Identify which cell holds the provided text, then report its (X, Y) central coordinate. 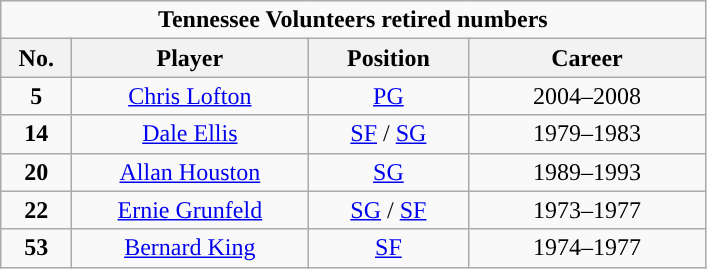
2004–2008 (587, 96)
SF / SG (388, 134)
PG (388, 96)
Player (190, 58)
Position (388, 58)
SG (388, 172)
SG / SF (388, 210)
1974–1977 (587, 248)
20 (36, 172)
1989–1993 (587, 172)
Career (587, 58)
SF (388, 248)
53 (36, 248)
No. (36, 58)
5 (36, 96)
Chris Lofton (190, 96)
Bernard King (190, 248)
22 (36, 210)
Tennessee Volunteers retired numbers (353, 20)
Dale Ellis (190, 134)
Ernie Grunfeld (190, 210)
Allan Houston (190, 172)
1979–1983 (587, 134)
1973–1977 (587, 210)
14 (36, 134)
